Capture the cell that displays the provided text and extract its (x, y) central coordinate. 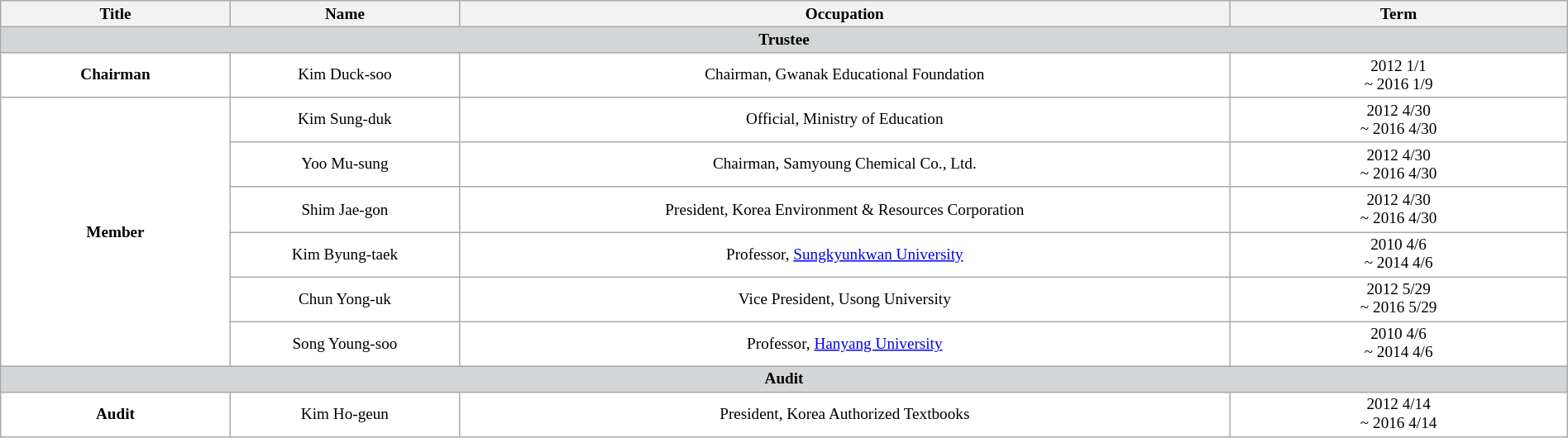
Song Young-soo (344, 344)
2012 1/1 ~ 2016 1/9 (1398, 75)
Professor, Sungkyunkwan University (845, 254)
Chun Yong-uk (344, 299)
Kim Sung-duk (344, 120)
2012 4/14 ~ 2016 4/14 (1398, 414)
Kim Duck-soo (344, 75)
Shim Jae-gon (344, 209)
Kim Byung-taek (344, 254)
Occupation (845, 14)
Name (344, 14)
President, Korea Authorized Textbooks (845, 414)
Kim Ho-geun (344, 414)
Trustee (784, 40)
Professor, Hanyang University (845, 344)
2012 5/29 ~ 2016 5/29 (1398, 299)
Chairman (116, 75)
Chairman, Gwanak Educational Foundation (845, 75)
Chairman, Samyoung Chemical Co., Ltd. (845, 164)
Yoo Mu-sung (344, 164)
President, Korea Environment & Resources Corporation (845, 209)
Official, Ministry of Education (845, 120)
Vice President, Usong University (845, 299)
Title (116, 14)
Term (1398, 14)
Member (116, 231)
